Extract the [x, y] coordinate from the center of the cell holding the provided text.  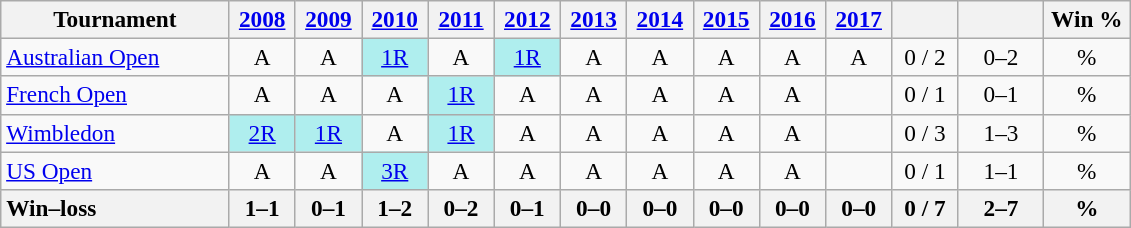
2008 [262, 19]
US Open [115, 170]
2015 [726, 19]
Win % [1087, 19]
2013 [593, 19]
0 / 7 [925, 208]
Wimbledon [115, 133]
2016 [792, 19]
2017 [859, 19]
1–3 [1001, 133]
2R [262, 133]
Australian Open [115, 57]
2011 [461, 19]
Win–loss [115, 208]
2–7 [1001, 208]
French Open [115, 95]
2012 [527, 19]
0 / 3 [925, 133]
3R [395, 170]
2014 [660, 19]
1–2 [395, 208]
2010 [395, 19]
Tournament [115, 19]
0 / 2 [925, 57]
2009 [328, 19]
